Scan for the cell matching the given text and deliver its [X, Y] coordinate at center. 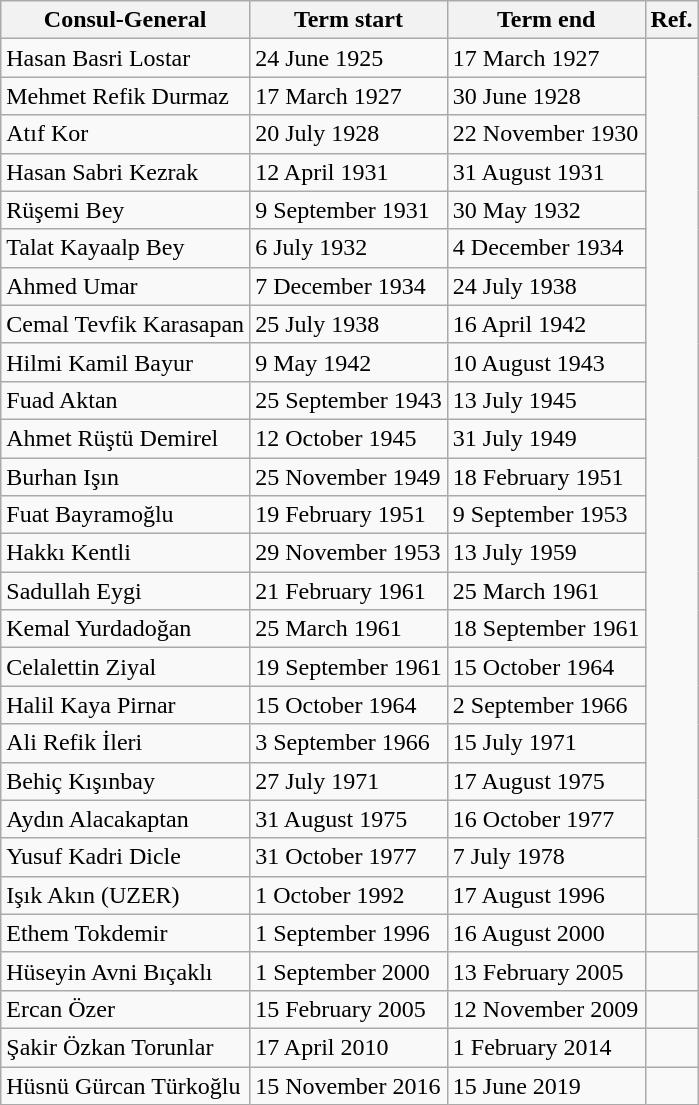
18 September 1961 [546, 629]
Ahmed Umar [126, 286]
Atıf Kor [126, 134]
9 May 1942 [349, 362]
Ali Refik İleri [126, 743]
7 December 1934 [349, 286]
12 November 2009 [546, 1009]
15 November 2016 [349, 1085]
13 July 1959 [546, 553]
1 October 1992 [349, 895]
9 September 1931 [349, 210]
25 September 1943 [349, 400]
1 September 2000 [349, 971]
2 September 1966 [546, 705]
31 October 1977 [349, 857]
Hüsnü Gürcan Türkoğlu [126, 1085]
27 July 1971 [349, 781]
13 July 1945 [546, 400]
16 April 1942 [546, 324]
15 July 1971 [546, 743]
3 September 1966 [349, 743]
Term start [349, 20]
Ethem Tokdemir [126, 933]
10 August 1943 [546, 362]
12 April 1931 [349, 172]
18 February 1951 [546, 477]
Halil Kaya Pirnar [126, 705]
Cemal Tevfik Karasapan [126, 324]
Ref. [672, 20]
Hasan Sabri Kezrak [126, 172]
24 July 1938 [546, 286]
20 July 1928 [349, 134]
6 July 1932 [349, 248]
4 December 1934 [546, 248]
1 September 1996 [349, 933]
Celalettin Ziyal [126, 667]
31 August 1931 [546, 172]
21 February 1961 [349, 591]
12 October 1945 [349, 438]
29 November 1953 [349, 553]
Fuat Bayramoğlu [126, 515]
22 November 1930 [546, 134]
15 February 2005 [349, 1009]
Hasan Basri Lostar [126, 58]
15 June 2019 [546, 1085]
7 July 1978 [546, 857]
Mehmet Refik Durmaz [126, 96]
Hüseyin Avni Bıçaklı [126, 971]
Işık Akın (UZER) [126, 895]
Sadullah Eygi [126, 591]
Talat Kayaalp Bey [126, 248]
16 October 1977 [546, 819]
25 November 1949 [349, 477]
Kemal Yurdadoğan [126, 629]
1 February 2014 [546, 1047]
Aydın Alacakaptan [126, 819]
Hilmi Kamil Bayur [126, 362]
13 February 2005 [546, 971]
Hakkı Kentli [126, 553]
Fuad Aktan [126, 400]
Rüşemi Bey [126, 210]
30 June 1928 [546, 96]
Ahmet Rüştü Demirel [126, 438]
25 July 1938 [349, 324]
31 July 1949 [546, 438]
19 February 1951 [349, 515]
Burhan Işın [126, 477]
Ercan Özer [126, 1009]
30 May 1932 [546, 210]
17 August 1975 [546, 781]
31 August 1975 [349, 819]
16 August 2000 [546, 933]
17 August 1996 [546, 895]
9 September 1953 [546, 515]
19 September 1961 [349, 667]
Behiç Kışınbay [126, 781]
Consul-General [126, 20]
17 April 2010 [349, 1047]
Yusuf Kadri Dicle [126, 857]
24 June 1925 [349, 58]
Term end [546, 20]
Şakir Özkan Torunlar [126, 1047]
